Pinpoint the cell where the given text exists, returning its [X, Y] midpoint coordinate. 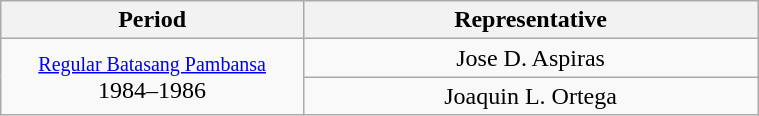
Representative [530, 20]
Joaquin L. Ortega [530, 96]
Jose D. Aspiras [530, 58]
Period [152, 20]
Regular Batasang Pambansa1984–1986 [152, 77]
